Locate the cell with the specified text and output its [X, Y] center coordinate. 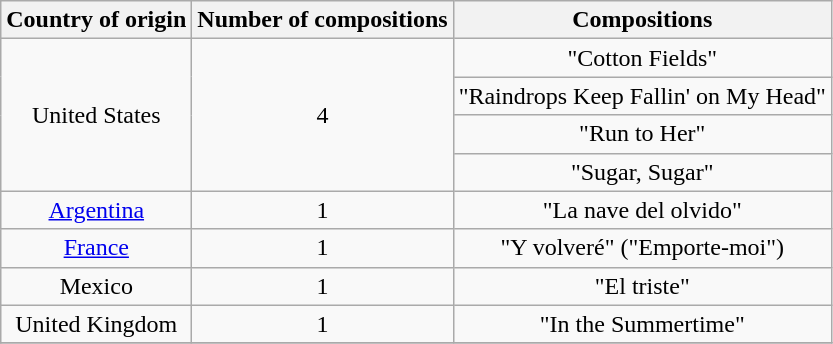
Country of origin [96, 20]
"Sugar, Sugar" [642, 172]
France [96, 248]
United Kingdom [96, 324]
"Y volveré" ("Emporte-moi") [642, 248]
"La nave del olvido" [642, 210]
"In the Summertime" [642, 324]
"Run to Her" [642, 134]
Number of compositions [322, 20]
United States [96, 115]
Argentina [96, 210]
"El triste" [642, 286]
"Raindrops Keep Fallin' on My Head" [642, 96]
"Cotton Fields" [642, 58]
Mexico [96, 286]
4 [322, 115]
Compositions [642, 20]
